Return the [x, y] coordinate for the center point of the cell that contains the specified text.  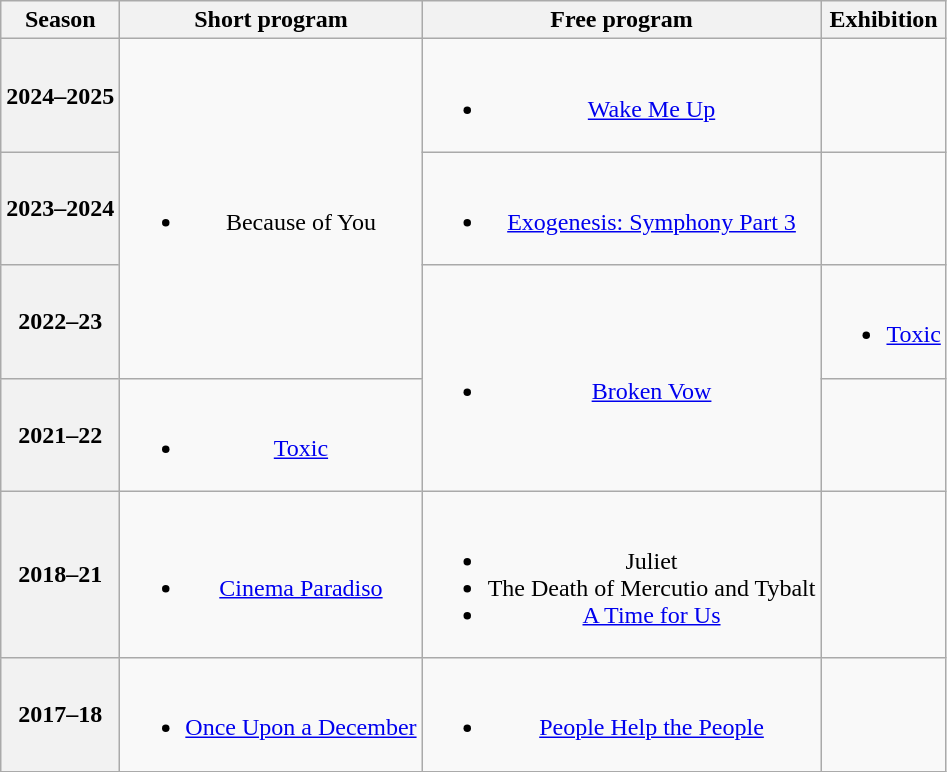
Wake Me Up [622, 96]
Cinema Paradiso [271, 574]
Free program [622, 20]
2023–2024 [60, 208]
Exhibition [884, 20]
2022–23 [60, 322]
2017–18 [60, 714]
Short program [271, 20]
2024–2025 [60, 96]
2021–22 [60, 434]
Season [60, 20]
People Help the People [622, 714]
2018–21 [60, 574]
Once Upon a December [271, 714]
JulietThe Death of Mercutio and TybaltA Time for Us [622, 574]
Exogenesis: Symphony Part 3 [622, 208]
Because of You [271, 208]
Broken Vow [622, 378]
